Capture the cell that displays the provided text and extract its (x, y) central coordinate. 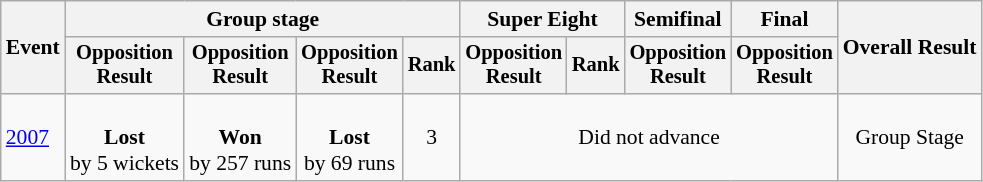
Group Stage (910, 138)
Won by 257 runs (240, 138)
Semifinal (678, 19)
Did not advance (648, 138)
Final (784, 19)
3 (432, 138)
Event (33, 48)
Lost by 69 runs (350, 138)
2007 (33, 138)
Lost by 5 wickets (124, 138)
Super Eight (542, 19)
Overall Result (910, 48)
Group stage (263, 19)
